From the cell containing the given text, extract its center point as (x, y) coordinate. 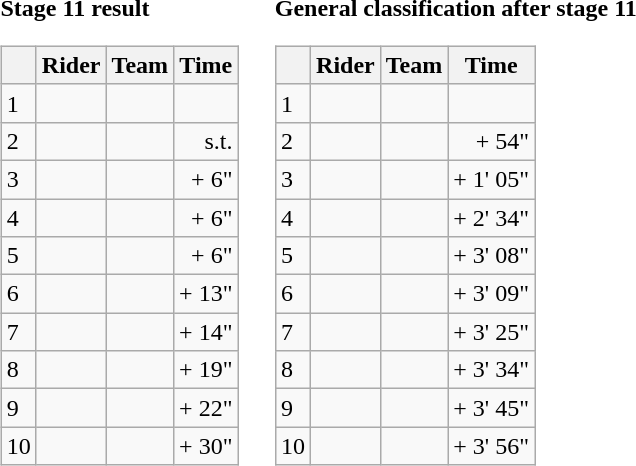
+ 14" (206, 332)
+ 54" (492, 141)
+ 2' 34" (492, 217)
+ 3' 25" (492, 332)
+ 3' 09" (492, 294)
+ 30" (206, 446)
s.t. (206, 141)
+ 3' 08" (492, 256)
+ 13" (206, 294)
+ 3' 56" (492, 446)
+ 1' 05" (492, 179)
+ 19" (206, 370)
+ 22" (206, 408)
+ 3' 34" (492, 370)
+ 3' 45" (492, 408)
